Find where the given text appears and provide that cell's center as [x, y] coordinate. 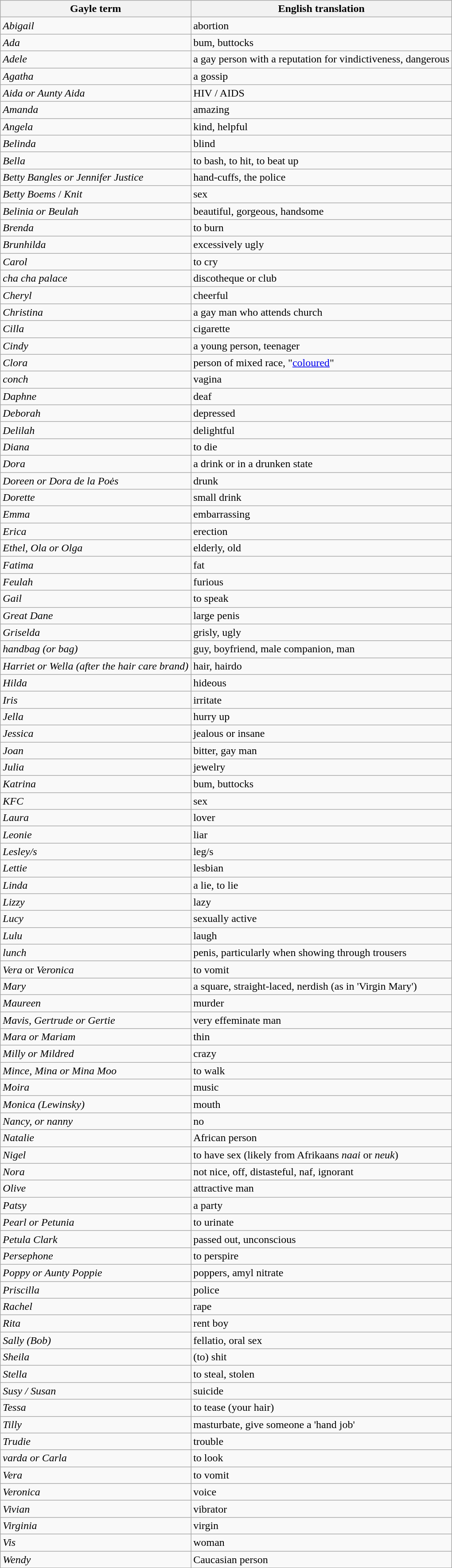
varda or Carla [96, 1458]
KFC [96, 801]
trouble [322, 1441]
Mince, Mina or Mina Moo [96, 1071]
blind [322, 143]
murder [322, 1003]
large penis [322, 616]
Griselda [96, 632]
Belinia or Beulah [96, 211]
Carol [96, 262]
Lesley/s [96, 852]
to cry [322, 262]
Fatima [96, 565]
a party [322, 1205]
a lie, to lie [322, 885]
Doreen or Dora de la Poės [96, 480]
music [322, 1088]
Cheryl [96, 295]
drunk [322, 480]
to walk [322, 1071]
Betty Boems / Knit [96, 194]
masturbate, give someone a 'hand job' [322, 1425]
Amanda [96, 110]
discotheque or club [322, 279]
Nora [96, 1172]
Tilly [96, 1425]
to have sex (likely from Afrikaans naai or neuk) [322, 1155]
Iris [96, 700]
small drink [322, 498]
Rita [96, 1324]
Great Dane [96, 616]
HIV / AIDS [322, 93]
Trudie [96, 1441]
Lulu [96, 936]
Clora [96, 363]
to die [322, 447]
attractive man [322, 1189]
Brenda [96, 228]
Aida or Aunty Aida [96, 93]
Vis [96, 1542]
Nigel [96, 1155]
passed out, unconscious [322, 1239]
not nice, off, distasteful, naf, ignorant [322, 1172]
Petula Clark [96, 1239]
Emma [96, 515]
Vera [96, 1475]
Angela [96, 127]
very effeminate man [322, 1020]
Gayle term [96, 9]
voice [322, 1492]
excessively ugly [322, 245]
Katrina [96, 784]
penis, particularly when showing through trousers [322, 952]
Diana [96, 447]
Brunhilda [96, 245]
Feulah [96, 582]
Julia [96, 767]
deaf [322, 396]
Moira [96, 1088]
crazy [322, 1054]
Dora [96, 464]
Daphne [96, 396]
handbag (or bag) [96, 649]
Nancy, or nanny [96, 1121]
Milly or Mildred [96, 1054]
furious [322, 582]
Harriet or Wella (after the hair care brand) [96, 666]
lover [322, 818]
jealous or insane [322, 733]
Poppy or Aunty Poppie [96, 1273]
Cilla [96, 329]
to speak [322, 599]
no [322, 1121]
Wendy [96, 1559]
erection [322, 531]
jewelry [322, 767]
beautiful, gorgeous, handsome [322, 211]
irritate [322, 700]
a young person, teenager [322, 346]
to burn [322, 228]
Patsy [96, 1205]
Abigail [96, 26]
Bella [96, 160]
Natalie [96, 1138]
to steal, stolen [322, 1374]
hand-cuffs, the police [322, 177]
Caucasian person [322, 1559]
lunch [96, 952]
Delilah [96, 430]
Jella [96, 716]
Veronica [96, 1492]
guy, boyfriend, male companion, man [322, 649]
rape [322, 1307]
cheerful [322, 295]
vibrator [322, 1509]
Mary [96, 986]
Ada [96, 43]
a gossip [322, 76]
Jessica [96, 733]
hurry up [322, 716]
mouth [322, 1104]
lazy [322, 902]
Pearl or Petunia [96, 1222]
to look [322, 1458]
poppers, amyl nitrate [322, 1273]
Sally (Bob) [96, 1340]
fellatio, oral sex [322, 1340]
Adele [96, 59]
Erica [96, 531]
Cindy [96, 346]
Stella [96, 1374]
Laura [96, 818]
Lettie [96, 868]
Monica (Lewinsky) [96, 1104]
Ethel, Ola or Olga [96, 548]
delightful [322, 430]
Gail [96, 599]
laugh [322, 936]
Vivian [96, 1509]
fat [322, 565]
Leonie [96, 835]
Persephone [96, 1256]
Susy / Susan [96, 1391]
woman [322, 1542]
Linda [96, 885]
Belinda [96, 143]
grisly, ugly [322, 632]
hair, hairdo [322, 666]
elderly, old [322, 548]
leg/s [322, 852]
depressed [322, 413]
Lucy [96, 919]
to urinate [322, 1222]
Sheila [96, 1357]
African person [322, 1138]
abortion [322, 26]
a gay person with a reputation for vindictiveness, dangerous [322, 59]
lesbian [322, 868]
Christina [96, 312]
a drink or in a drunken state [322, 464]
cha cha palace [96, 279]
Lizzy [96, 902]
hideous [322, 683]
Agatha [96, 76]
suicide [322, 1391]
English translation [322, 9]
cigarette [322, 329]
a square, straight-laced, nerdish (as in 'Virgin Mary') [322, 986]
to tease (your hair) [322, 1408]
Mara or Mariam [96, 1037]
Dorette [96, 498]
(to) shit [322, 1357]
person of mixed race, "coloured" [322, 363]
amazing [322, 110]
virgin [322, 1525]
Rachel [96, 1307]
rent boy [322, 1324]
police [322, 1290]
conch [96, 379]
Hilda [96, 683]
to perspire [322, 1256]
Deborah [96, 413]
Maureen [96, 1003]
Vera or Veronica [96, 969]
bitter, gay man [322, 751]
Betty Bangles or Jennifer Justice [96, 177]
thin [322, 1037]
Tessa [96, 1408]
Joan [96, 751]
to bash, to hit, to beat up [322, 160]
embarrassing [322, 515]
Priscilla [96, 1290]
a gay man who attends church [322, 312]
liar [322, 835]
Mavis, Gertrude or Gertie [96, 1020]
vagina [322, 379]
kind, helpful [322, 127]
sexually active [322, 919]
Virginia [96, 1525]
Olive [96, 1189]
